Identify which cell holds the provided text, then report its [x, y] central coordinate. 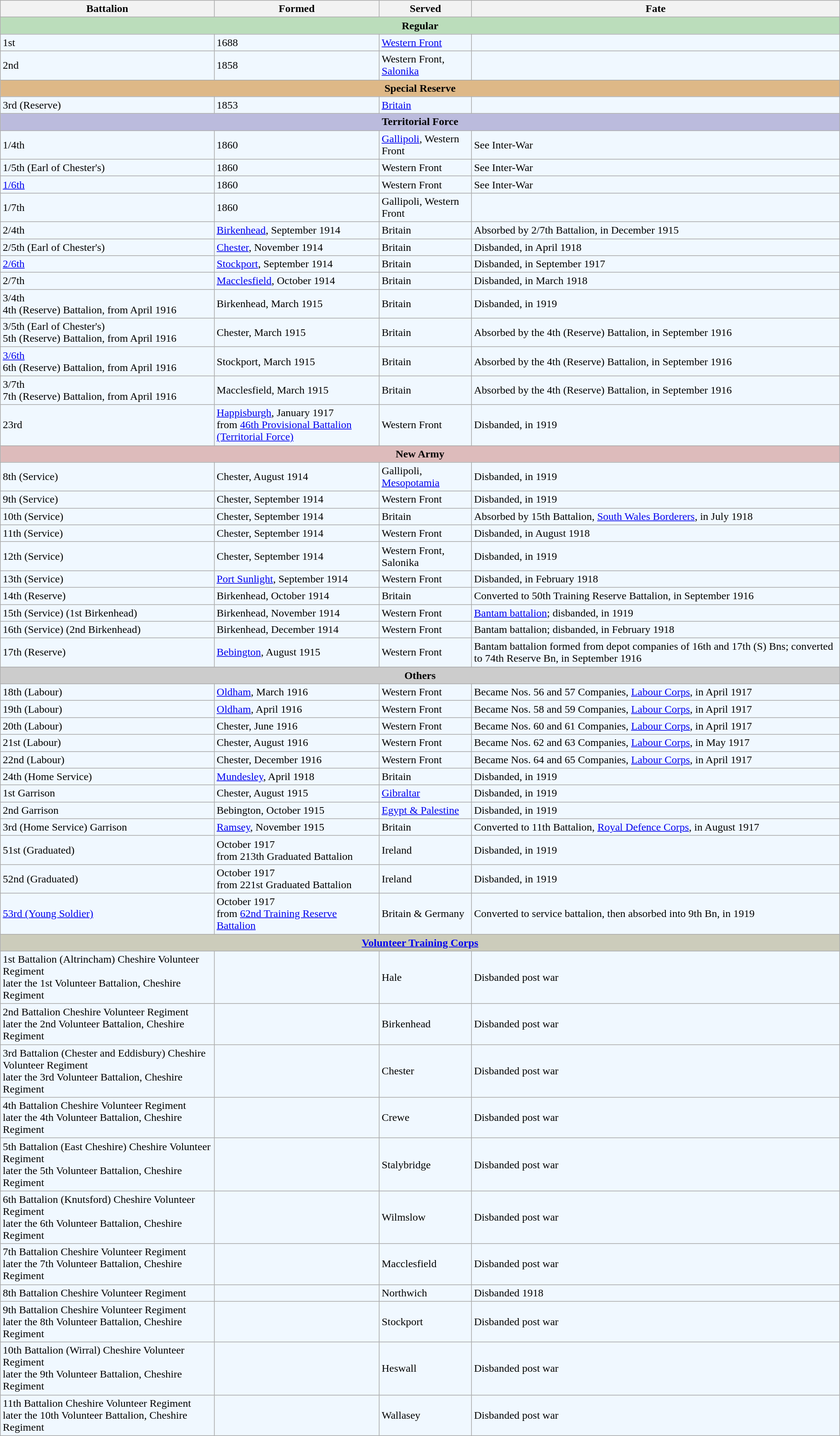
Egypt & Palestine [425, 810]
Became Nos. 62 and 63 Companies, Labour Corps, in May 1917 [656, 743]
2/5th (Earl of Chester's) [107, 247]
Chester, August 1915 [297, 793]
3rd (Reserve) [107, 105]
Bebington, October 1915 [297, 810]
17th (Reserve) [107, 652]
6th Battalion (Knutsford) Cheshire Volunteer Regimentlater the 6th Volunteer Battalion, Cheshire Regiment [107, 1217]
2/4th [107, 230]
Bantam battalion formed from depot companies of 16th and 17th (S) Bns; converted to 74th Reserve Bn, in September 1916 [656, 652]
Disbanded 1918 [656, 1293]
Absorbed by 2/7th Battalion, in December 1915 [656, 230]
10th Battalion (Wirral) Cheshire Volunteer Regimentlater the 9th Volunteer Battalion, Cheshire Regiment [107, 1369]
Regular [420, 26]
Served [425, 9]
1/4th [107, 144]
Special Reserve [420, 88]
Britain & Germany [425, 913]
3/4th4th (Reserve) Battalion, from April 1916 [107, 304]
Battalion [107, 9]
24th (Home Service) [107, 777]
Gibraltar [425, 793]
1/6th [107, 184]
16th (Service) (2nd Birkenhead) [107, 630]
3/7th7th (Reserve) Battalion, from April 1916 [107, 390]
Oldham, March 1916 [297, 692]
1st Garrison [107, 793]
Stockport, September 1914 [297, 264]
New Army [420, 454]
2/7th [107, 281]
Birkenhead, November 1914 [297, 613]
Birkenhead, September 1914 [297, 230]
4th Battalion Cheshire Volunteer Regimentlater the 4th Volunteer Battalion, Cheshire Regiment [107, 1118]
15th (Service) (1st Birkenhead) [107, 613]
Became Nos. 60 and 61 Companies, Labour Corps, in April 1917 [656, 726]
1st Battalion (Altrincham) Cheshire Volunteer Regimentlater the 1st Volunteer Battalion, Cheshire Regiment [107, 978]
Mundesley, April 1918 [297, 777]
2nd Battalion Cheshire Volunteer Regimentlater the 2nd Volunteer Battalion, Cheshire Regiment [107, 1024]
21st (Labour) [107, 743]
October 1917from 213th Graduated Battalion [297, 850]
Disbanded, in March 1918 [656, 281]
7th Battalion Cheshire Volunteer Regimentlater the 7th Volunteer Battalion, Cheshire Regiment [107, 1264]
3rd (Home Service) Garrison [107, 827]
Formed [297, 9]
Converted to 50th Training Reserve Battalion, in September 1916 [656, 596]
2nd [107, 66]
Birkenhead [425, 1024]
Converted to 11th Battalion, Royal Defence Corps, in August 1917 [656, 827]
Macclesfield, October 1914 [297, 281]
Fate [656, 9]
Wilmslow [425, 1217]
Disbanded, in August 1918 [656, 533]
Oldham, April 1916 [297, 709]
Heswall [425, 1369]
Crewe [425, 1118]
Chester, June 1916 [297, 726]
1st [107, 43]
Stockport [425, 1322]
1/7th [107, 207]
Hale [425, 978]
Port Sunlight, September 1914 [297, 579]
1853 [297, 105]
3/6th6th (Reserve) Battalion, from April 1916 [107, 362]
Converted to service battalion, then absorbed into 9th Bn, in 1919 [656, 913]
Gallipoli, Mesopotamia [425, 477]
5th Battalion (East Cheshire) Cheshire Volunteer Regimentlater the 5th Volunteer Battalion, Cheshire Regiment [107, 1165]
1688 [297, 43]
3rd Battalion (Chester and Eddisbury) Cheshire Volunteer Regimentlater the 3rd Volunteer Battalion, Cheshire Regiment [107, 1071]
20th (Labour) [107, 726]
Became Nos. 58 and 59 Companies, Labour Corps, in April 1917 [656, 709]
11th (Service) [107, 533]
Birkenhead, March 1915 [297, 304]
Became Nos. 56 and 57 Companies, Labour Corps, in April 1917 [656, 692]
9th (Service) [107, 499]
Chester [425, 1071]
Chester, November 1914 [297, 247]
Birkenhead, December 1914 [297, 630]
14th (Reserve) [107, 596]
Birkenhead, October 1914 [297, 596]
Bantam battalion; disbanded, in 1919 [656, 613]
Macclesfield [425, 1264]
19th (Labour) [107, 709]
Ramsey, November 1915 [297, 827]
52nd (Graduated) [107, 878]
Happisburgh, January 1917from 46th Provisional Battalion (Territorial Force) [297, 425]
Chester, March 1915 [297, 332]
Disbanded, in February 1918 [656, 579]
October 1917from 221st Graduated Battalion [297, 878]
Became Nos. 64 and 65 Companies, Labour Corps, in April 1917 [656, 760]
Macclesfield, March 1915 [297, 390]
2/6th [107, 264]
11th Battalion Cheshire Volunteer Regimentlater the 10th Volunteer Battalion, Cheshire Regiment [107, 1415]
Territorial Force [420, 122]
22nd (Labour) [107, 760]
51st (Graduated) [107, 850]
Chester, August 1916 [297, 743]
Chester, August 1914 [297, 477]
8th Battalion Cheshire Volunteer Regiment [107, 1293]
1/5th (Earl of Chester's) [107, 168]
9th Battalion Cheshire Volunteer Regimentlater the 8th Volunteer Battalion, Cheshire Regiment [107, 1322]
Bantam battalion; disbanded, in February 1918 [656, 630]
Chester, December 1916 [297, 760]
Northwich [425, 1293]
8th (Service) [107, 477]
Disbanded, in April 1918 [656, 247]
Stockport, March 1915 [297, 362]
12th (Service) [107, 556]
53rd (Young Soldier) [107, 913]
23rd [107, 425]
3/5th (Earl of Chester's)5th (Reserve) Battalion, from April 1916 [107, 332]
October 1917from 62nd Training Reserve Battalion [297, 913]
Disbanded, in September 1917 [656, 264]
Stalybridge [425, 1165]
10th (Service) [107, 516]
13th (Service) [107, 579]
1858 [297, 66]
Volunteer Training Corps [420, 943]
Others [420, 675]
Wallasey [425, 1415]
Bebington, August 1915 [297, 652]
2nd Garrison [107, 810]
18th (Labour) [107, 692]
Absorbed by 15th Battalion, South Wales Borderers, in July 1918 [656, 516]
